Find where the given text appears and provide that cell's center as [x, y] coordinate. 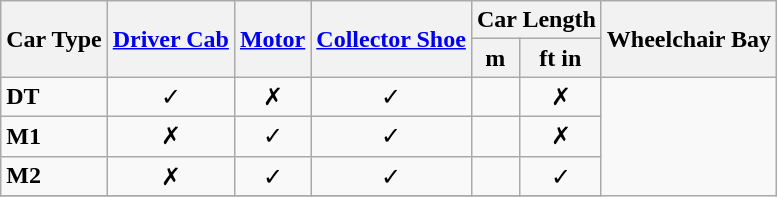
Motor [272, 39]
Wheelchair Bay [688, 39]
M1 [54, 136]
Car Length [536, 20]
Driver Cab [170, 39]
ft in [560, 58]
Car Type [54, 39]
Collector Shoe [392, 39]
DT [54, 97]
M2 [54, 176]
m [495, 58]
